Return (X, Y) of the center of cell containing provided text 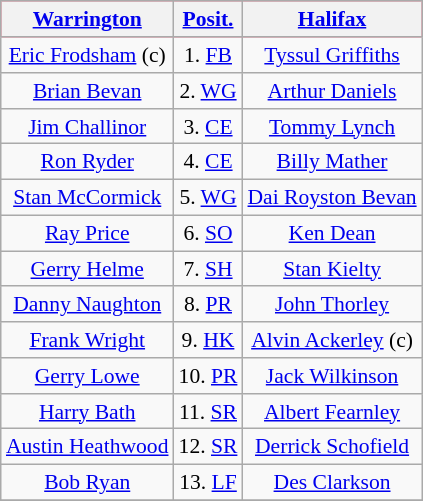
Albert Fearnley (332, 411)
Stan Kielty (332, 269)
Eric Frodsham (c) (88, 55)
7. SH (208, 269)
Ken Dean (332, 233)
Austin Heathwood (88, 447)
Derrick Schofield (332, 447)
9. HK (208, 340)
10. PR (208, 376)
Halifax (332, 19)
Ron Ryder (88, 162)
Alvin Ackerley (c) (332, 340)
Harry Bath (88, 411)
Arthur Daniels (332, 91)
5. WG (208, 197)
John Thorley (332, 304)
Warrington (88, 19)
Gerry Helme (88, 269)
8. PR (208, 304)
Tyssul Griffiths (332, 55)
3. CE (208, 126)
Posit. (208, 19)
Jim Challinor (88, 126)
Ray Price (88, 233)
Des Clarkson (332, 482)
13. LF (208, 482)
Jack Wilkinson (332, 376)
Brian Bevan (88, 91)
Danny Naughton (88, 304)
Tommy Lynch (332, 126)
1. FB (208, 55)
2. WG (208, 91)
6. SO (208, 233)
Bob Ryan (88, 482)
Billy Mather (332, 162)
11. SR (208, 411)
Stan McCormick (88, 197)
Gerry Lowe (88, 376)
4. CE (208, 162)
Dai Royston Bevan (332, 197)
Frank Wright (88, 340)
12. SR (208, 447)
